Return (x, y) of the center of cell containing provided text 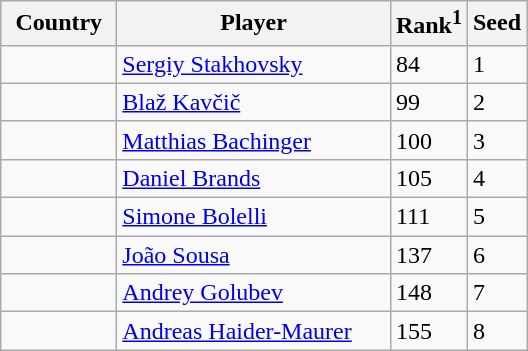
155 (428, 331)
Daniel Brands (254, 178)
5 (496, 217)
99 (428, 102)
3 (496, 140)
8 (496, 331)
84 (428, 64)
Player (254, 24)
Blaž Kavčič (254, 102)
Matthias Bachinger (254, 140)
2 (496, 102)
7 (496, 293)
105 (428, 178)
Country (59, 24)
148 (428, 293)
Simone Bolelli (254, 217)
Andrey Golubev (254, 293)
100 (428, 140)
Rank1 (428, 24)
6 (496, 255)
111 (428, 217)
João Sousa (254, 255)
4 (496, 178)
Seed (496, 24)
1 (496, 64)
Sergiy Stakhovsky (254, 64)
Andreas Haider-Maurer (254, 331)
137 (428, 255)
